Provide the [X, Y] coordinate of the cell's center where the given text is located.  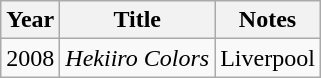
2008 [30, 58]
Notes [268, 20]
Title [138, 20]
Hekiiro Colors [138, 58]
Year [30, 20]
Liverpool [268, 58]
